Detect which cell encompasses the target text, then output its [X, Y] center coordinate. 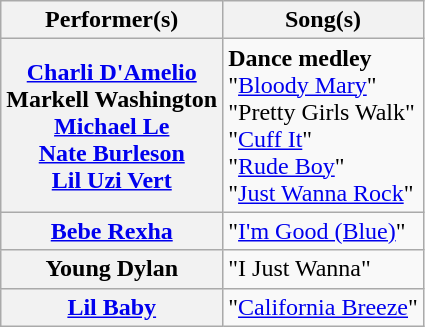
Performer(s) [112, 20]
Bebe Rexha [112, 231]
Young Dylan [112, 269]
Song(s) [324, 20]
"I Just Wanna" [324, 269]
"California Breeze" [324, 307]
Dance medley"Bloody Mary""Pretty Girls Walk""Cuff It""Rude Boy""Just Wanna Rock" [324, 126]
"I'm Good (Blue)" [324, 231]
Lil Baby [112, 307]
Charli D'AmelioMarkell WashingtonMichael LeNate BurlesonLil Uzi Vert [112, 126]
